Provide the [x, y] coordinate of the cell's center where the given text is located.  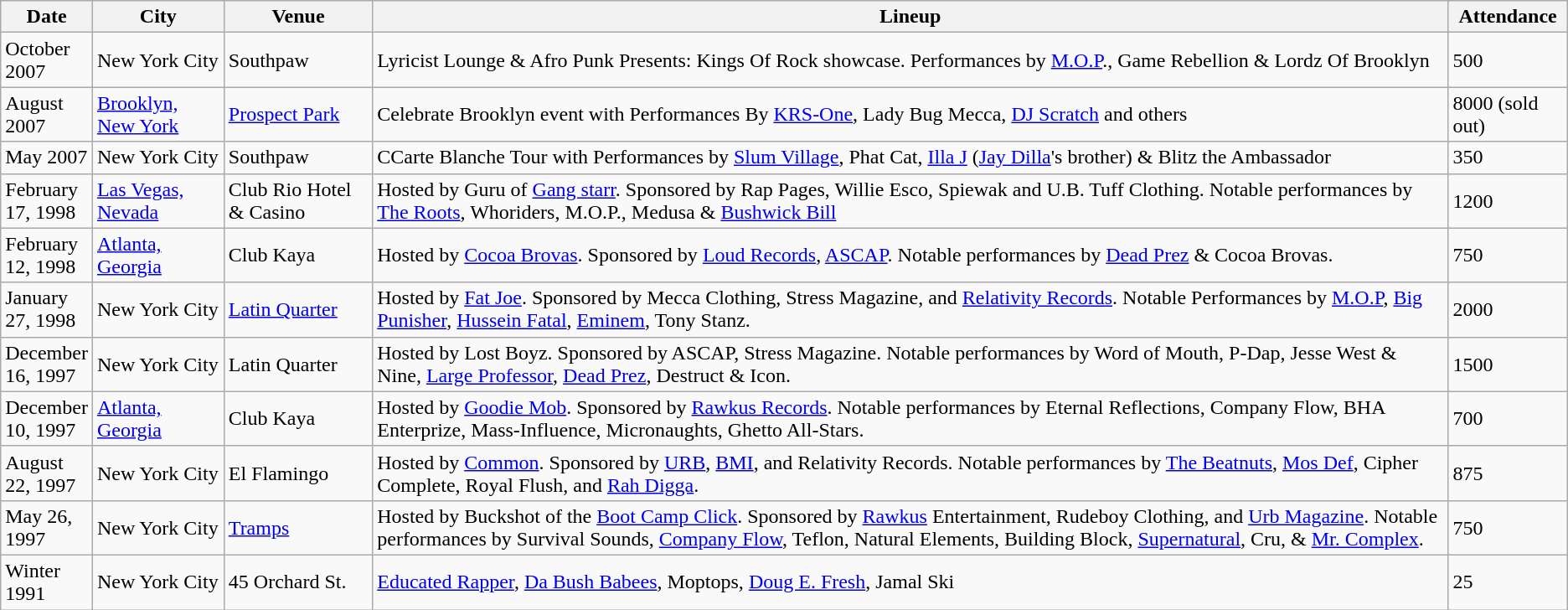
October 2007 [47, 60]
500 [1508, 60]
Brooklyn, New York [157, 114]
Las Vegas, Nevada [157, 201]
December 10, 1997 [47, 419]
February 17, 1998 [47, 201]
350 [1508, 158]
Attendance [1508, 17]
August 22, 1997 [47, 473]
700 [1508, 419]
1200 [1508, 201]
May 26, 1997 [47, 528]
Winter 1991 [47, 582]
May 2007 [47, 158]
25 [1508, 582]
Date [47, 17]
El Flamingo [298, 473]
Club Rio Hotel & Casino [298, 201]
Tramps [298, 528]
2000 [1508, 310]
Prospect Park [298, 114]
875 [1508, 473]
January 27, 1998 [47, 310]
CCarte Blanche Tour with Performances by Slum Village, Phat Cat, Illa J (Jay Dilla's brother) & Blitz the Ambassador [910, 158]
Celebrate Brooklyn event with Performances By KRS-One, Lady Bug Mecca, DJ Scratch and others [910, 114]
August 2007 [47, 114]
8000 (sold out) [1508, 114]
Lineup [910, 17]
February 12, 1998 [47, 255]
Venue [298, 17]
Lyricist Lounge & Afro Punk Presents: Kings Of Rock showcase. Performances by M.O.P., Game Rebellion & Lordz Of Brooklyn [910, 60]
City [157, 17]
December 16, 1997 [47, 364]
1500 [1508, 364]
Hosted by Cocoa Brovas. Sponsored by Loud Records, ASCAP. Notable performances by Dead Prez & Cocoa Brovas. [910, 255]
45 Orchard St. [298, 582]
Educated Rapper, Da Bush Babees, Moptops, Doug E. Fresh, Jamal Ski [910, 582]
